Determine the (x, y) coordinate at the center of the cell enclosing the given text.  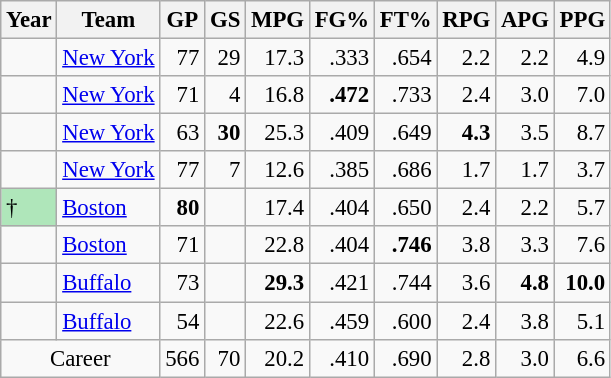
10.0 (582, 283)
Year (29, 20)
16.8 (278, 95)
.459 (342, 321)
3.6 (466, 283)
17.4 (278, 208)
3.7 (582, 170)
566 (182, 358)
† (29, 208)
4.8 (526, 283)
.333 (342, 58)
7 (226, 170)
MPG (278, 20)
.686 (406, 170)
.746 (406, 245)
5.7 (582, 208)
4 (226, 95)
RPG (466, 20)
80 (182, 208)
2.8 (466, 358)
APG (526, 20)
.650 (406, 208)
5.1 (582, 321)
3.5 (526, 133)
.690 (406, 358)
4.9 (582, 58)
.600 (406, 321)
Career (80, 358)
FG% (342, 20)
20.2 (278, 358)
.733 (406, 95)
.410 (342, 358)
17.3 (278, 58)
6.6 (582, 358)
22.8 (278, 245)
30 (226, 133)
GP (182, 20)
.385 (342, 170)
63 (182, 133)
29 (226, 58)
.654 (406, 58)
22.6 (278, 321)
.409 (342, 133)
Team (108, 20)
7.6 (582, 245)
FT% (406, 20)
.649 (406, 133)
8.7 (582, 133)
.472 (342, 95)
PPG (582, 20)
29.3 (278, 283)
.744 (406, 283)
GS (226, 20)
7.0 (582, 95)
12.6 (278, 170)
25.3 (278, 133)
.421 (342, 283)
4.3 (466, 133)
70 (226, 358)
3.3 (526, 245)
54 (182, 321)
73 (182, 283)
